Pinpoint the cell where the given text exists, returning its (X, Y) midpoint coordinate. 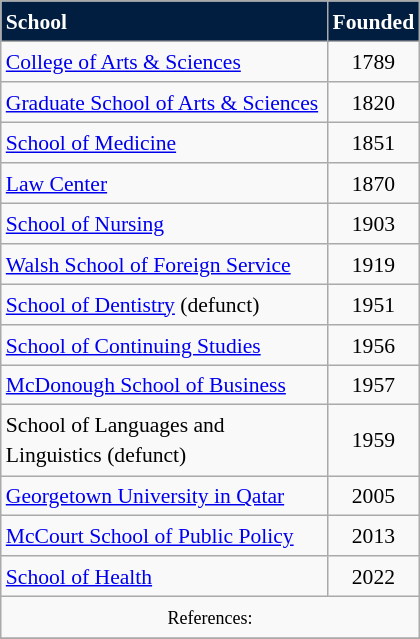
1789 (374, 62)
Founded (374, 21)
School of Dentistry (defunct) (164, 304)
2005 (374, 496)
1870 (374, 183)
McCourt School of Public Policy (164, 536)
1851 (374, 142)
2022 (374, 576)
School of Medicine (164, 142)
1820 (374, 102)
School (164, 21)
Walsh School of Foreign Service (164, 263)
School of Health (164, 576)
School of Continuing Studies (164, 344)
College of Arts & Sciences (164, 62)
1956 (374, 344)
McDonough School of Business (164, 385)
2013 (374, 536)
1957 (374, 385)
References: (210, 618)
School of Nursing (164, 223)
Law Center (164, 183)
School of Languages and Linguistics (defunct) (164, 440)
1919 (374, 263)
1951 (374, 304)
1903 (374, 223)
Georgetown University in Qatar (164, 496)
Graduate School of Arts & Sciences (164, 102)
1959 (374, 440)
